Identify which cell holds the provided text, then report its (X, Y) central coordinate. 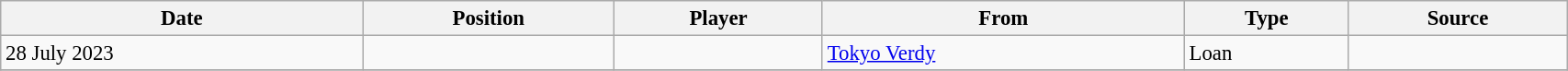
28 July 2023 (182, 53)
Type (1266, 18)
Player (718, 18)
Position (489, 18)
From (1003, 18)
Loan (1266, 53)
Tokyo Verdy (1003, 53)
Date (182, 18)
Source (1457, 18)
